Extract the [x, y] coordinate from the center of the cell holding the provided text.  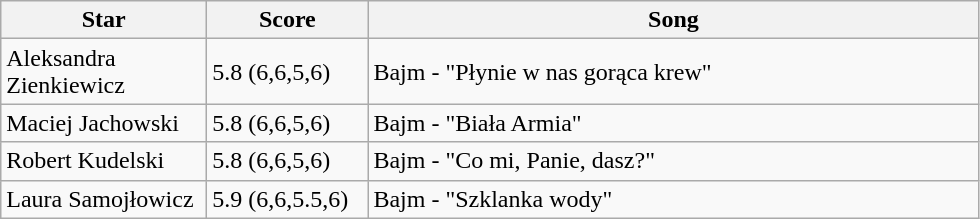
Bajm - "Co mi, Panie, dasz?" [674, 161]
Bajm - "Płynie w nas gorąca krew" [674, 72]
Star [104, 20]
Song [674, 20]
Aleksandra Zienkiewicz [104, 72]
Bajm - "Biała Armia" [674, 123]
5.9 (6,6,5.5,6) [288, 199]
Robert Kudelski [104, 161]
Bajm - "Szklanka wody" [674, 199]
Laura Samojłowicz [104, 199]
Maciej Jachowski [104, 123]
Score [288, 20]
